From the cell containing the given text, extract its center point as [X, Y] coordinate. 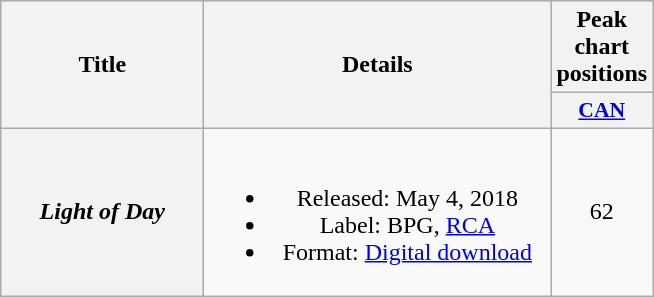
Details [378, 65]
62 [602, 212]
CAN [602, 111]
Light of Day [102, 212]
Released: May 4, 2018Label: BPG, RCAFormat: Digital download [378, 212]
Peak chart positions [602, 47]
Title [102, 65]
